For the text-containing cell, return its midpoint in (X, Y) coordinate format. 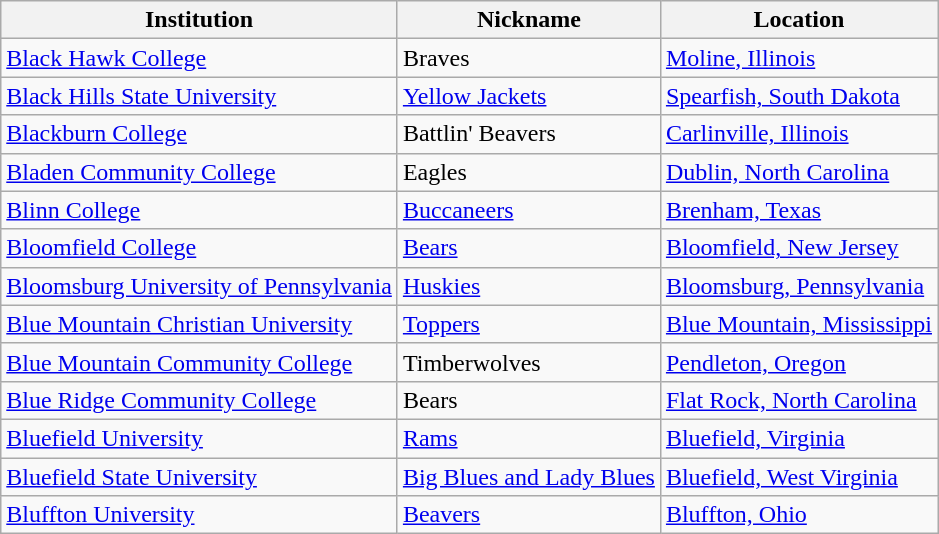
Nickname (528, 20)
Buccaneers (528, 210)
Dublin, North Carolina (798, 172)
Carlinville, Illinois (798, 134)
Pendleton, Oregon (798, 362)
Flat Rock, North Carolina (798, 400)
Bluefield State University (200, 477)
Bluefield, Virginia (798, 438)
Spearfish, South Dakota (798, 96)
Yellow Jackets (528, 96)
Big Blues and Lady Blues (528, 477)
Black Hills State University (200, 96)
Bloomfield College (200, 248)
Institution (200, 20)
Beavers (528, 515)
Blue Ridge Community College (200, 400)
Blue Mountain, Mississippi (798, 324)
Black Hawk College (200, 58)
Location (798, 20)
Huskies (528, 286)
Blue Mountain Christian University (200, 324)
Brenham, Texas (798, 210)
Battlin' Beavers (528, 134)
Bloomsburg University of Pennsylvania (200, 286)
Rams (528, 438)
Bluffton, Ohio (798, 515)
Braves (528, 58)
Blue Mountain Community College (200, 362)
Bluefield University (200, 438)
Bloomfield, New Jersey (798, 248)
Blackburn College (200, 134)
Bluefield, West Virginia (798, 477)
Bloomsburg, Pennsylvania (798, 286)
Bluffton University (200, 515)
Toppers (528, 324)
Bladen Community College (200, 172)
Eagles (528, 172)
Moline, Illinois (798, 58)
Blinn College (200, 210)
Timberwolves (528, 362)
